Extract the (X, Y) coordinate from the center of the cell holding the provided text.  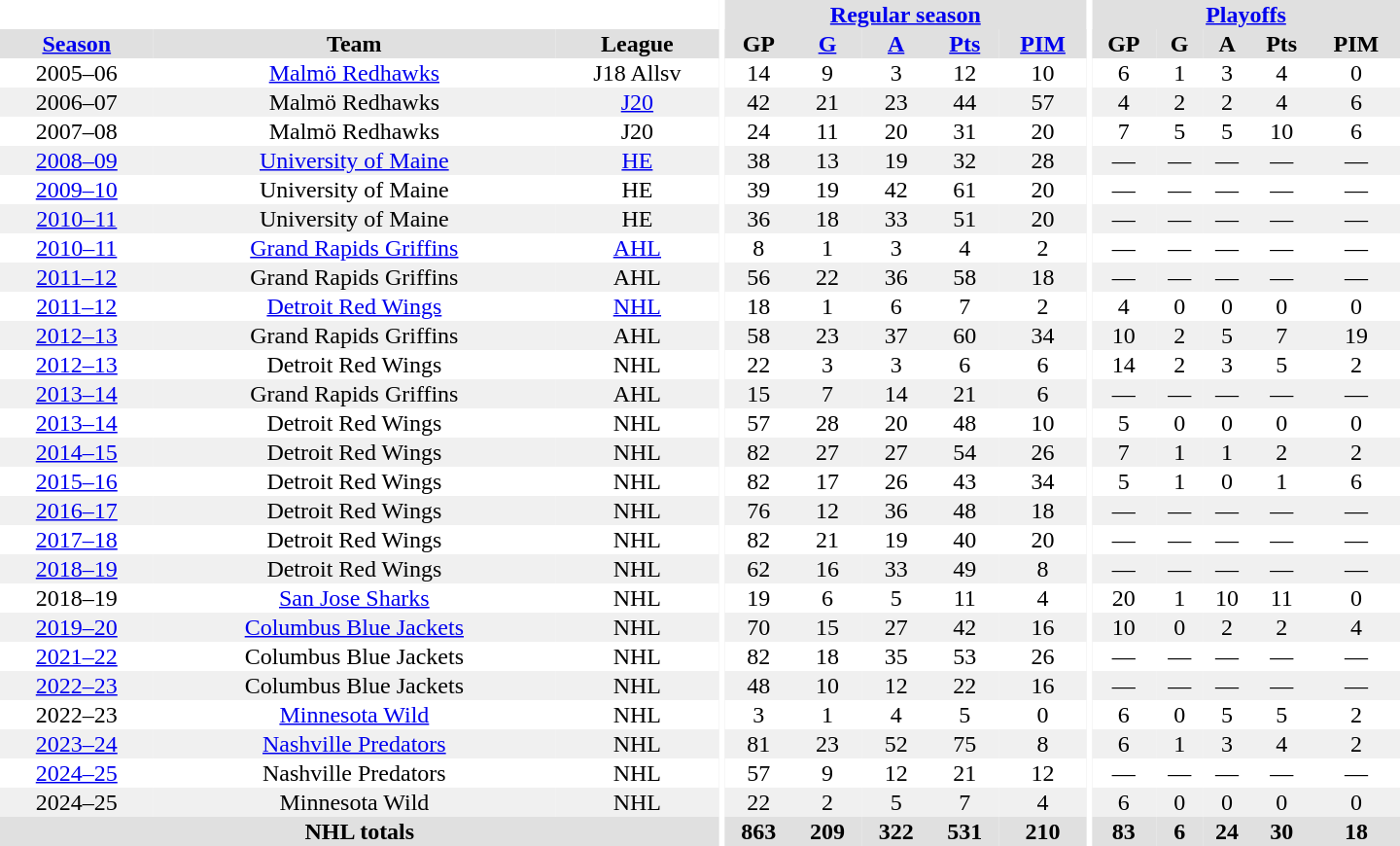
17 (828, 481)
81 (758, 744)
35 (896, 656)
2016–17 (77, 511)
83 (1124, 831)
53 (964, 656)
210 (1043, 831)
Playoffs (1246, 15)
209 (828, 831)
Season (77, 44)
2007–08 (77, 131)
2014–15 (77, 452)
2023–24 (77, 744)
San Jose Sharks (355, 598)
2005–06 (77, 73)
44 (964, 102)
40 (964, 540)
31 (964, 131)
51 (964, 219)
NHL totals (360, 831)
13 (828, 160)
2021–22 (77, 656)
62 (758, 569)
75 (964, 744)
43 (964, 481)
56 (758, 277)
39 (758, 190)
70 (758, 627)
2015–16 (77, 481)
32 (964, 160)
Regular season (906, 15)
54 (964, 452)
2019–20 (77, 627)
531 (964, 831)
38 (758, 160)
49 (964, 569)
37 (896, 335)
76 (758, 511)
2008–09 (77, 160)
Team (355, 44)
J18 Allsv (637, 73)
30 (1281, 831)
61 (964, 190)
2017–18 (77, 540)
League (637, 44)
52 (896, 744)
2006–07 (77, 102)
322 (896, 831)
863 (758, 831)
2009–10 (77, 190)
60 (964, 335)
